Output the [X, Y] coordinate of the center of the cell containing the given text.  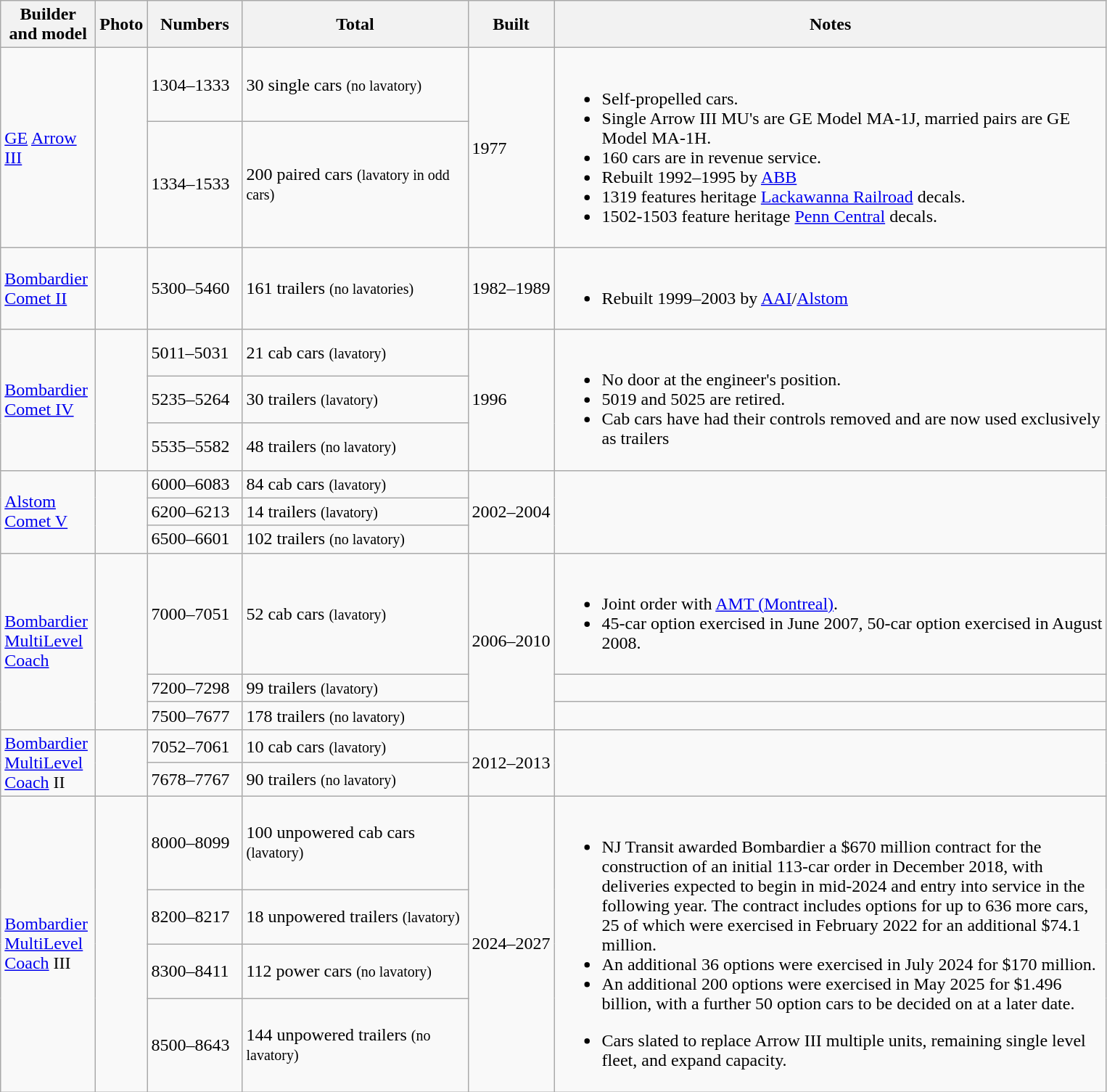
30 single cars (no lavatory) [355, 85]
178 trailers (no lavatory) [355, 715]
7500–7677 [194, 715]
112 power cars (no lavatory) [355, 971]
Numbers [194, 25]
Joint order with AMT (Montreal).45-car option exercised in June 2007, 50-car option exercised in August 2008. [830, 614]
2006–2010 [511, 641]
18 unpowered trailers (lavatory) [355, 917]
7000–7051 [194, 614]
5011–5031 [194, 353]
Rebuilt 1999–2003 by AAI/Alstom [830, 289]
1982–1989 [511, 289]
84 cab cars (lavatory) [355, 484]
8000–8099 [194, 842]
Bombardier MultiLevel Coach [48, 641]
2024–2027 [511, 943]
1977 [511, 148]
6000–6083 [194, 484]
8300–8411 [194, 971]
100 unpowered cab cars (lavatory) [355, 842]
No door at the engineer's position.5019 and 5025 are retired.Cab cars have had their controls removed and are now used exclusively as trailers [830, 400]
Bombardier MultiLevel Coach II [48, 763]
Notes [830, 25]
2012–2013 [511, 763]
Alstom Comet V [48, 512]
102 trailers (no lavatory) [355, 539]
Builderand model [48, 25]
21 cab cars (lavatory) [355, 353]
7052–7061 [194, 746]
90 trailers (no lavatory) [355, 779]
Total [355, 25]
161 trailers (no lavatories) [355, 289]
6200–6213 [194, 512]
1304–1333 [194, 85]
8200–8217 [194, 917]
200 paired cars (lavatory in odd cars) [355, 184]
Bombardier Comet II [48, 289]
5300–5460 [194, 289]
144 unpowered trailers (no lavatory) [355, 1045]
8500–8643 [194, 1045]
1334–1533 [194, 184]
1996 [511, 400]
7200–7298 [194, 688]
5535–5582 [194, 447]
GE Arrow III [48, 148]
Built [511, 25]
99 trailers (lavatory) [355, 688]
Bombardier Comet IV [48, 400]
30 trailers (lavatory) [355, 401]
2002–2004 [511, 512]
Bombardier MultiLevel Coach III [48, 943]
6500–6601 [194, 539]
48 trailers (no lavatory) [355, 447]
5235–5264 [194, 401]
52 cab cars (lavatory) [355, 614]
7678–7767 [194, 779]
10 cab cars (lavatory) [355, 746]
14 trailers (lavatory) [355, 512]
Photo [122, 25]
